Extract the (X, Y) coordinate from the center of the cell holding the provided text.  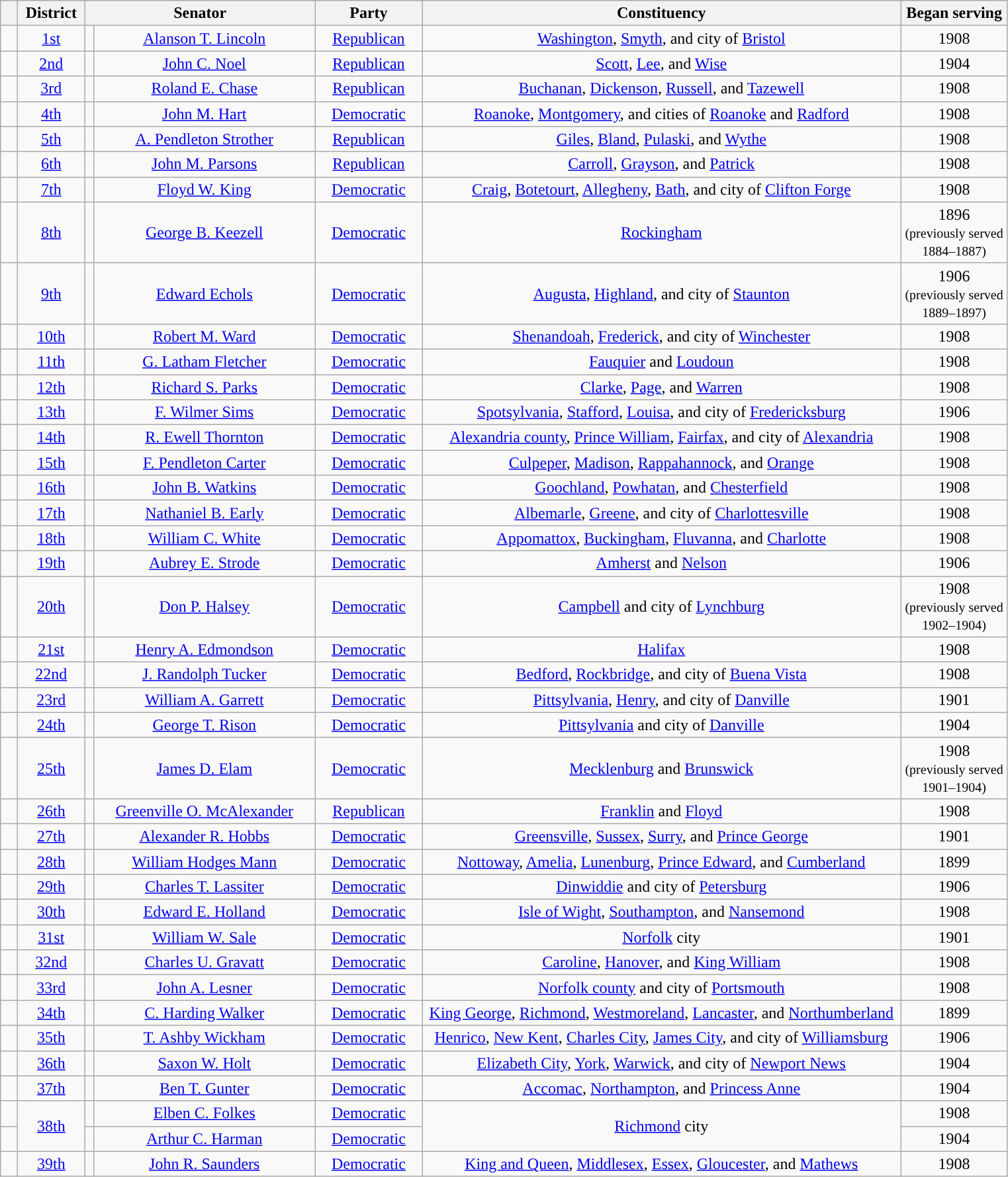
Nottoway, Amelia, Lunenburg, Prince Edward, and Cumberland (662, 861)
A. Pendleton Strother (204, 139)
Appomattox, Buckingham, Fluvanna, and Charlotte (662, 538)
Saxon W. Holt (204, 1063)
Henrico, New Kent, Charles City, James City, and city of Williamsburg (662, 1038)
F. Wilmer Sims (204, 412)
John M. Hart (204, 114)
F. Pendleton Carter (204, 463)
39th (52, 1164)
William W. Sale (204, 937)
Pittsylvania and city of Danville (662, 725)
17th (52, 513)
6th (52, 164)
11th (52, 361)
33rd (52, 988)
Greenville O. McAlexander (204, 811)
King George, Richmond, Westmoreland, Lancaster, and Northumberland (662, 1013)
Clarke, Page, and Warren (662, 387)
William Hodges Mann (204, 861)
38th (52, 1126)
Spotsylvania, Stafford, Louisa, and city of Fredericksburg (662, 412)
23rd (52, 700)
7th (52, 189)
35th (52, 1038)
Mecklenburg and Brunswick (662, 768)
Charles T. Lassiter (204, 887)
36th (52, 1063)
Culpeper, Madison, Rappahannock, and Orange (662, 463)
George T. Rison (204, 725)
29th (52, 887)
27th (52, 836)
Washington, Smyth, and city of Bristol (662, 38)
25th (52, 768)
Halifax (662, 649)
James D. Elam (204, 768)
Charles U. Gravatt (204, 963)
Elizabeth City, York, Warwick, and city of Newport News (662, 1063)
Don P. Halsey (204, 606)
37th (52, 1088)
30th (52, 912)
Carroll, Grayson, and Patrick (662, 164)
28th (52, 861)
Pittsylvania, Henry, and city of Danville (662, 700)
John B. Watkins (204, 488)
Greensville, Sussex, Surry, and Prince George (662, 836)
24th (52, 725)
Robert M. Ward (204, 336)
William C. White (204, 538)
T. Ashby Wickham (204, 1038)
1906(previously served 1889–1897) (954, 293)
Augusta, Highland, and city of Staunton (662, 293)
Arthur C. Harman (204, 1139)
John M. Parsons (204, 164)
Roland E. Chase (204, 89)
21st (52, 649)
Norfolk city (662, 937)
Floyd W. King (204, 189)
Isle of Wight, Southampton, and Nansemond (662, 912)
Elben C. Folkes (204, 1113)
Nathaniel B. Early (204, 513)
26th (52, 811)
1908(previously served 1901–1904) (954, 768)
9th (52, 293)
Edward E. Holland (204, 912)
19th (52, 563)
District (52, 13)
10th (52, 336)
Began serving (954, 13)
Campbell and city of Lynchburg (662, 606)
Roanoke, Montgomery, and cities of Roanoke and Radford (662, 114)
Caroline, Hanover, and King William (662, 963)
Rockingham (662, 232)
1896(previously served 1884–1887) (954, 232)
4th (52, 114)
John C. Noel (204, 64)
Franklin and Floyd (662, 811)
13th (52, 412)
Goochland, Powhatan, and Chesterfield (662, 488)
Alexandria county, Prince William, Fairfax, and city of Alexandria (662, 438)
George B. Keezell (204, 232)
32nd (52, 963)
Richmond city (662, 1126)
Edward Echols (204, 293)
3rd (52, 89)
Craig, Botetourt, Allegheny, Bath, and city of Clifton Forge (662, 189)
Buchanan, Dickenson, Russell, and Tazewell (662, 89)
Aubrey E. Strode (204, 563)
12th (52, 387)
Albemarle, Greene, and city of Charlottesville (662, 513)
King and Queen, Middlesex, Essex, Gloucester, and Mathews (662, 1164)
8th (52, 232)
Richard S. Parks (204, 387)
Amherst and Nelson (662, 563)
1908(previously served 1902–1904) (954, 606)
Fauquier and Loudoun (662, 361)
22nd (52, 675)
1st (52, 38)
G. Latham Fletcher (204, 361)
Bedford, Rockbridge, and city of Buena Vista (662, 675)
34th (52, 1013)
31st (52, 937)
William A. Garrett (204, 700)
20th (52, 606)
Senator (200, 13)
John R. Saunders (204, 1164)
J. Randolph Tucker (204, 675)
Constituency (662, 13)
Party (368, 13)
Shenandoah, Frederick, and city of Winchester (662, 336)
Alexander R. Hobbs (204, 836)
5th (52, 139)
15th (52, 463)
2nd (52, 64)
18th (52, 538)
John A. Lesner (204, 988)
Ben T. Gunter (204, 1088)
Scott, Lee, and Wise (662, 64)
16th (52, 488)
Norfolk county and city of Portsmouth (662, 988)
Accomac, Northampton, and Princess Anne (662, 1088)
14th (52, 438)
Giles, Bland, Pulaski, and Wythe (662, 139)
R. Ewell Thornton (204, 438)
Dinwiddie and city of Petersburg (662, 887)
Henry A. Edmondson (204, 649)
Alanson T. Lincoln (204, 38)
C. Harding Walker (204, 1013)
